Locate the cell with the specified text and output its [X, Y] center coordinate. 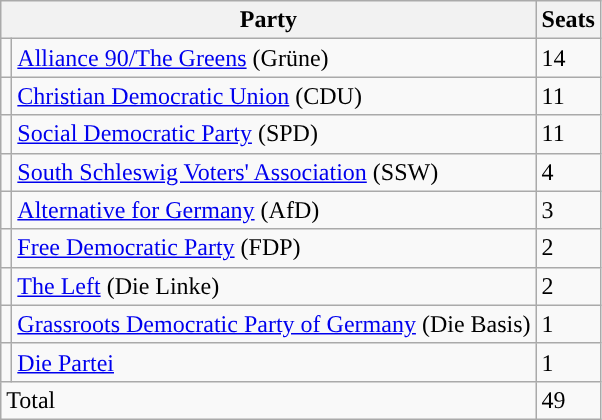
Free Democratic Party (FDP) [274, 248]
Christian Democratic Union (CDU) [274, 96]
South Schleswig Voters' Association (SSW) [274, 172]
14 [568, 58]
4 [568, 172]
The Left (Die Linke) [274, 286]
Die Partei [274, 362]
3 [568, 210]
Party [268, 20]
Grassroots Democratic Party of Germany (Die Basis) [274, 324]
Seats [568, 20]
Social Democratic Party (SPD) [274, 134]
49 [568, 400]
Alliance 90/The Greens (Grüne) [274, 58]
Total [268, 400]
Alternative for Germany (AfD) [274, 210]
